Provide the [x, y] coordinate of the cell's center where the given text is located.  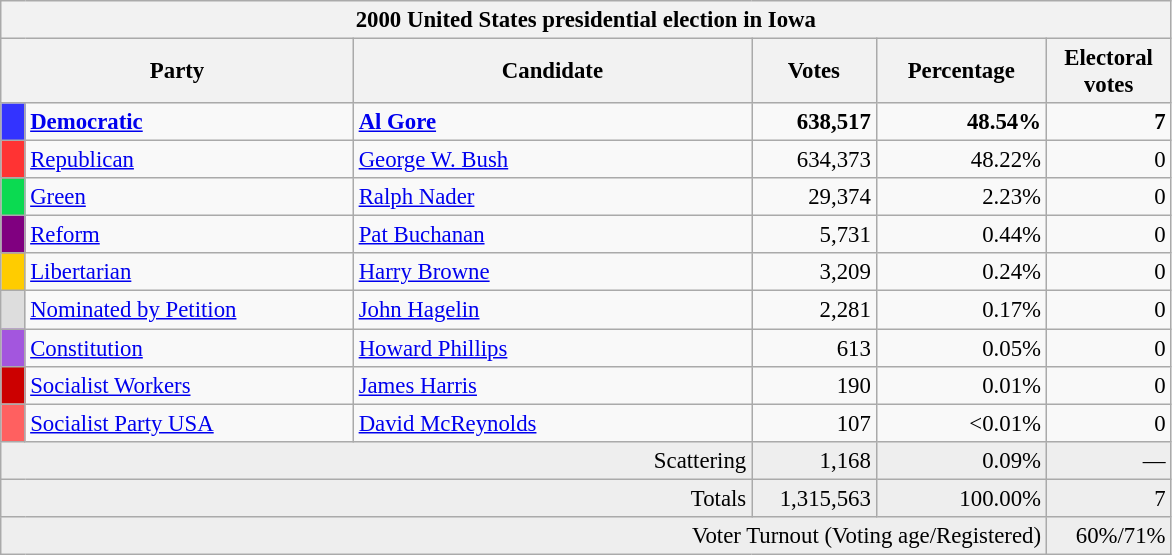
George W. Bush [552, 160]
48.54% [961, 122]
1,168 [814, 460]
60%/71% [1108, 536]
Electoral votes [1108, 72]
0.17% [961, 310]
Scattering [376, 460]
0.24% [961, 273]
<0.01% [961, 423]
Party [178, 72]
100.00% [961, 498]
5,731 [814, 235]
Al Gore [552, 122]
Votes [814, 72]
Harry Browne [552, 273]
John Hagelin [552, 310]
Socialist Workers [189, 385]
David McReynolds [552, 423]
2,281 [814, 310]
Democratic [189, 122]
Libertarian [189, 273]
0.44% [961, 235]
48.22% [961, 160]
638,517 [814, 122]
2000 United States presidential election in Iowa [586, 20]
Totals [376, 498]
29,374 [814, 197]
Nominated by Petition [189, 310]
Voter Turnout (Voting age/Registered) [524, 536]
Ralph Nader [552, 197]
0.09% [961, 460]
190 [814, 385]
Green [189, 197]
Socialist Party USA [189, 423]
1,315,563 [814, 498]
634,373 [814, 160]
— [1108, 460]
0.01% [961, 385]
Howard Phillips [552, 348]
0.05% [961, 348]
Constitution [189, 348]
Percentage [961, 72]
Pat Buchanan [552, 235]
Republican [189, 160]
2.23% [961, 197]
James Harris [552, 385]
Candidate [552, 72]
107 [814, 423]
613 [814, 348]
3,209 [814, 273]
Reform [189, 235]
